Pinpoint the cell where the given text exists, returning its [x, y] midpoint coordinate. 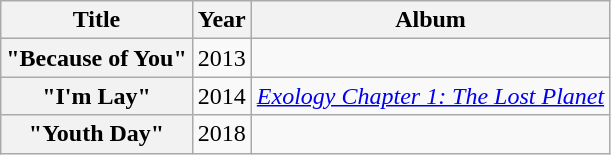
"Because of You" [96, 58]
"Youth Day" [96, 134]
Title [96, 20]
Year [222, 20]
Album [430, 20]
2014 [222, 96]
2018 [222, 134]
"I'm Lay" [96, 96]
2013 [222, 58]
Exology Chapter 1: The Lost Planet [430, 96]
